Identify which cell holds the provided text, then report its (x, y) central coordinate. 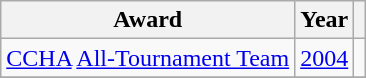
Award (148, 20)
CCHA All-Tournament Team (148, 58)
Year (324, 20)
2004 (324, 58)
